Detect which cell encompasses the target text, then output its (X, Y) center coordinate. 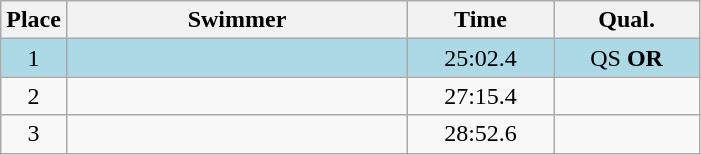
25:02.4 (481, 58)
27:15.4 (481, 96)
QS OR (627, 58)
Time (481, 20)
Qual. (627, 20)
Swimmer (236, 20)
3 (34, 134)
1 (34, 58)
28:52.6 (481, 134)
Place (34, 20)
2 (34, 96)
